Determine the [X, Y] coordinate at the center of the cell enclosing the given text.  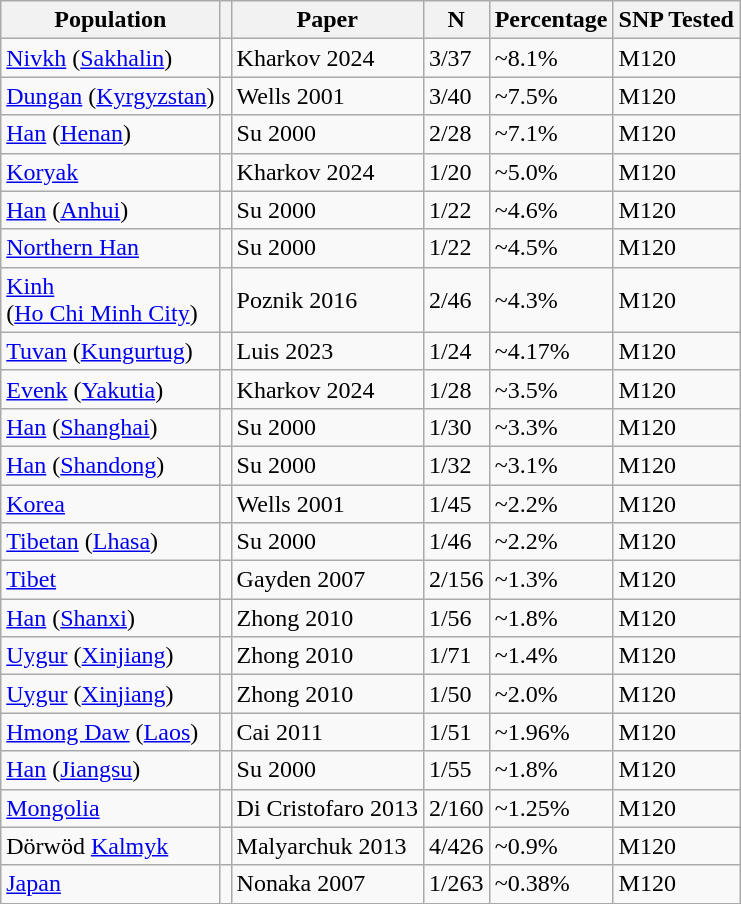
~4.3% [551, 300]
Paper [327, 20]
1/50 [456, 694]
~0.9% [551, 846]
1/71 [456, 656]
Korea [110, 503]
Gayden 2007 [327, 580]
~4.17% [551, 351]
~5.0% [551, 172]
1/28 [456, 389]
Kinh(Ho Chi Minh City) [110, 300]
~7.1% [551, 134]
Cai 2011 [327, 732]
Evenk (Yakutia) [110, 389]
N [456, 20]
~1.3% [551, 580]
1/24 [456, 351]
~1.4% [551, 656]
Han (Anhui) [110, 210]
1/56 [456, 618]
Population [110, 20]
2/156 [456, 580]
1/263 [456, 884]
1/46 [456, 542]
Poznik 2016 [327, 300]
Mongolia [110, 808]
Dungan (Kyrgyzstan) [110, 96]
2/46 [456, 300]
Han (Shandong) [110, 465]
2/28 [456, 134]
~1.25% [551, 808]
1/20 [456, 172]
Japan [110, 884]
Han (Shanghai) [110, 427]
Nonaka 2007 [327, 884]
~3.1% [551, 465]
Nivkh (Sakhalin) [110, 58]
~7.5% [551, 96]
~8.1% [551, 58]
Tibetan (Lhasa) [110, 542]
1/45 [456, 503]
1/32 [456, 465]
~3.3% [551, 427]
1/55 [456, 770]
4/426 [456, 846]
Han (Henan) [110, 134]
~1.96% [551, 732]
Malyarchuk 2013 [327, 846]
Dörwöd Kalmyk [110, 846]
~4.5% [551, 248]
2/160 [456, 808]
1/30 [456, 427]
Luis 2023 [327, 351]
~2.0% [551, 694]
Tibet [110, 580]
3/40 [456, 96]
~3.5% [551, 389]
Percentage [551, 20]
~0.38% [551, 884]
Tuvan (Kungurtug) [110, 351]
SNP Tested [676, 20]
Hmong Daw (Laos) [110, 732]
Han (Shanxi) [110, 618]
1/51 [456, 732]
Han (Jiangsu) [110, 770]
~4.6% [551, 210]
3/37 [456, 58]
Northern Han [110, 248]
Di Cristofaro 2013 [327, 808]
Koryak [110, 172]
